Determine the [x, y] coordinate at the center of the cell enclosing the given text.  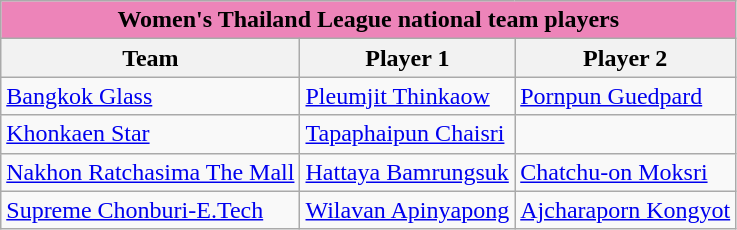
Hattaya Bamrungsuk [408, 172]
Pornpun Guedpard [626, 96]
Pleumjit Thinkaow [408, 96]
Player 2 [626, 58]
Ajcharaporn Kongyot [626, 210]
Team [150, 58]
Supreme Chonburi-E.Tech [150, 210]
Khonkaen Star [150, 134]
Nakhon Ratchasima The Mall [150, 172]
Chatchu-on Moksri [626, 172]
Player 1 [408, 58]
Tapaphaipun Chaisri [408, 134]
Wilavan Apinyapong [408, 210]
Bangkok Glass [150, 96]
Women's Thailand League national team players [368, 20]
